Provide the (X, Y) coordinate of the cell's center where the given text is located.  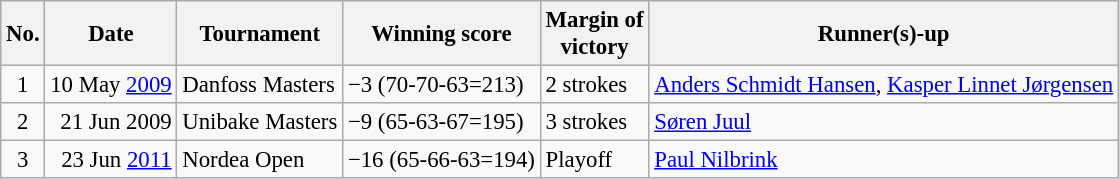
21 Jun 2009 (111, 122)
1 (23, 85)
2 (23, 122)
−16 (65-66-63=194) (442, 160)
3 (23, 160)
10 May 2009 (111, 85)
Paul Nilbrink (884, 160)
Date (111, 34)
Runner(s)-up (884, 34)
Nordea Open (260, 160)
Søren Juul (884, 122)
No. (23, 34)
3 strokes (594, 122)
Playoff (594, 160)
Margin ofvictory (594, 34)
Anders Schmidt Hansen, Kasper Linnet Jørgensen (884, 85)
Winning score (442, 34)
Danfoss Masters (260, 85)
Tournament (260, 34)
−3 (70-70-63=213) (442, 85)
2 strokes (594, 85)
23 Jun 2011 (111, 160)
−9 (65-63-67=195) (442, 122)
Unibake Masters (260, 122)
